Identify which cell holds the provided text, then report its (X, Y) central coordinate. 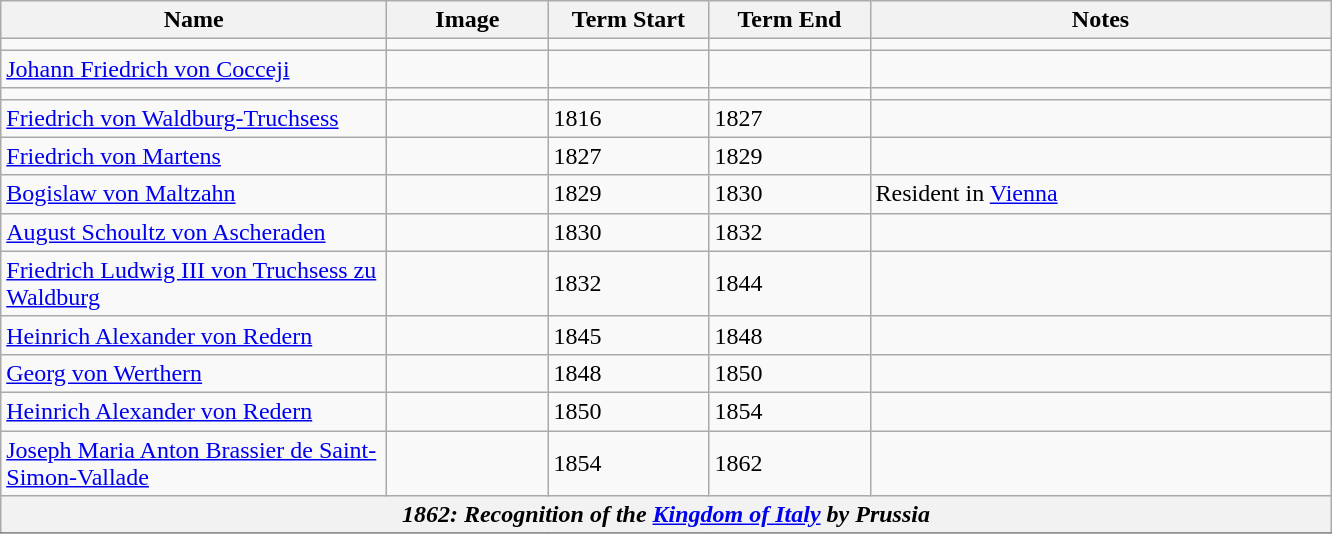
Notes (1100, 20)
Friedrich von Martens (194, 156)
Joseph Maria Anton Brassier de Saint-Simon-Vallade (194, 462)
Johann Friedrich von Cocceji (194, 69)
1816 (628, 118)
1844 (790, 284)
1845 (628, 335)
Friedrich Ludwig III von Truchsess zu Waldburg (194, 284)
Image (468, 20)
1862: Recognition of the Kingdom of Italy by Prussia (666, 515)
Resident in Vienna (1100, 194)
Bogislaw von Maltzahn (194, 194)
Friedrich von Waldburg-Truchsess (194, 118)
Name (194, 20)
Term Start (628, 20)
Term End (790, 20)
1862 (790, 462)
August Schoultz von Ascheraden (194, 232)
Georg von Werthern (194, 373)
